Detect which cell encompasses the target text, then output its (X, Y) center coordinate. 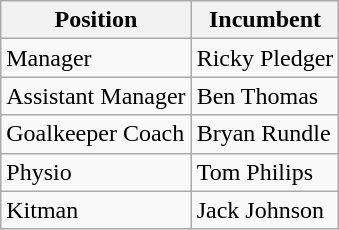
Kitman (96, 210)
Physio (96, 172)
Tom Philips (265, 172)
Goalkeeper Coach (96, 134)
Ben Thomas (265, 96)
Jack Johnson (265, 210)
Assistant Manager (96, 96)
Position (96, 20)
Bryan Rundle (265, 134)
Manager (96, 58)
Incumbent (265, 20)
Ricky Pledger (265, 58)
